Locate the cell with the specified text and output its [x, y] center coordinate. 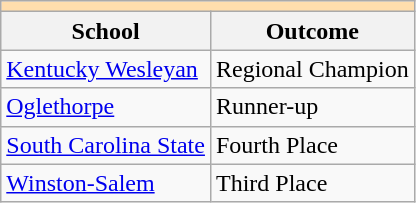
Winston-Salem [106, 183]
Runner-up [312, 107]
Fourth Place [312, 145]
Kentucky Wesleyan [106, 69]
Oglethorpe [106, 107]
Regional Champion [312, 69]
Outcome [312, 31]
South Carolina State [106, 145]
School [106, 31]
Third Place [312, 183]
